Provide the [x, y] coordinate of the cell's center where the given text is located.  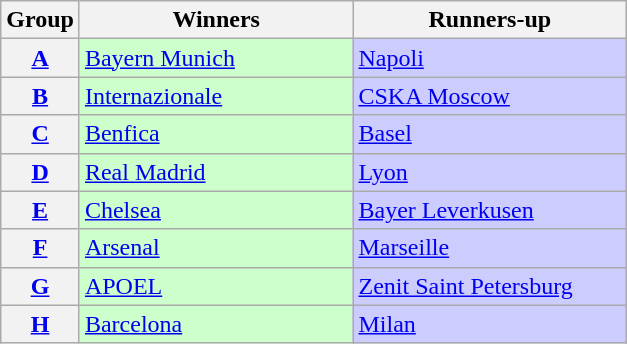
H [40, 324]
F [40, 248]
Internazionale [216, 96]
Bayer Leverkusen [490, 210]
B [40, 96]
G [40, 286]
E [40, 210]
Winners [216, 20]
Napoli [490, 58]
Milan [490, 324]
Lyon [490, 172]
Marseille [490, 248]
Zenit Saint Petersburg [490, 286]
Basel [490, 134]
C [40, 134]
Bayern Munich [216, 58]
Runners-up [490, 20]
Chelsea [216, 210]
CSKA Moscow [490, 96]
APOEL [216, 286]
Benfica [216, 134]
Group [40, 20]
D [40, 172]
Real Madrid [216, 172]
Barcelona [216, 324]
Arsenal [216, 248]
A [40, 58]
